From the cell containing the given text, extract its center point as (x, y) coordinate. 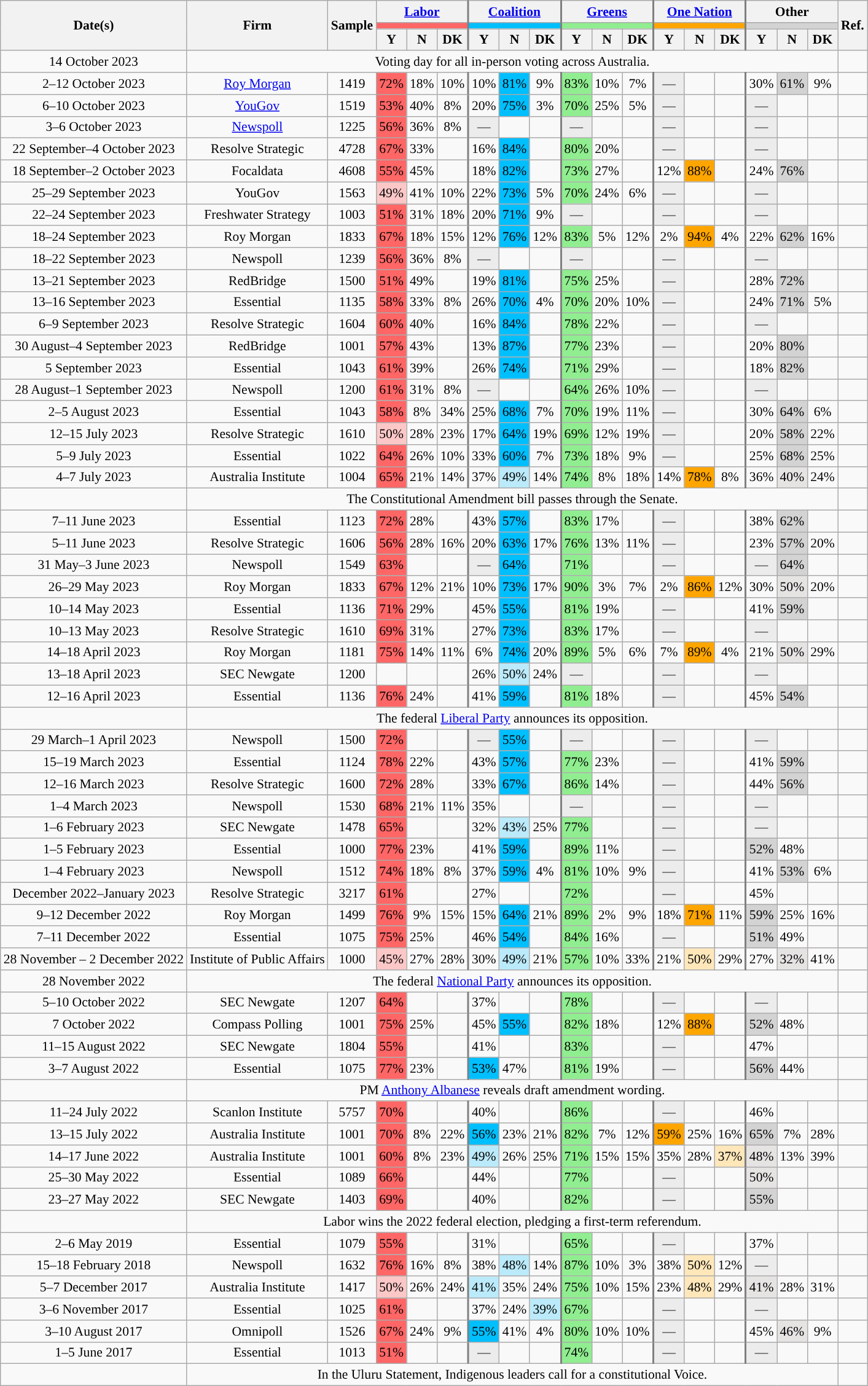
12–16 March 2023 (93, 784)
1419 (352, 84)
5–7 December 2017 (93, 1288)
1013 (352, 1353)
13–15 July 2022 (93, 1134)
1563 (352, 193)
1–5 June 2017 (93, 1353)
Scanlon Institute (257, 1113)
1530 (352, 806)
10–13 May 2023 (93, 631)
Sample (352, 26)
1804 (352, 1047)
Compass Polling (257, 1025)
1–4 March 2023 (93, 806)
Coalition (515, 12)
5 September 2023 (93, 368)
4608 (352, 171)
1512 (352, 872)
13–18 April 2023 (93, 675)
66% (391, 1178)
18 September–2 October 2023 (93, 171)
3–7 August 2022 (93, 1068)
3–6 October 2023 (93, 127)
2–6 May 2019 (93, 1243)
1499 (352, 915)
1207 (352, 1003)
7–11 December 2022 (93, 938)
1519 (352, 106)
1606 (352, 543)
31 May–3 June 2023 (93, 565)
22 September–4 October 2023 (93, 149)
1181 (352, 652)
14–18 April 2023 (93, 652)
1089 (352, 1178)
1004 (352, 477)
30 August–4 September 2023 (93, 346)
Date(s) (93, 26)
5–11 June 2023 (93, 543)
1123 (352, 522)
5757 (352, 1113)
25–30 May 2022 (93, 1178)
28 August–1 September 2023 (93, 390)
94% (700, 237)
13–21 September 2023 (93, 281)
12–15 July 2023 (93, 434)
13–16 September 2023 (93, 302)
5–10 October 2022 (93, 1003)
1022 (352, 456)
PM Anthony Albanese reveals draft amendment wording. (512, 1090)
Labor wins the 2022 federal election, pledging a first-term referendum. (512, 1222)
14–17 June 2022 (93, 1156)
15–19 March 2023 (93, 762)
6–9 September 2023 (93, 324)
1417 (352, 1288)
December 2022–January 2023 (93, 893)
3–6 November 2017 (93, 1309)
11–15 August 2022 (93, 1047)
1–6 February 2023 (93, 828)
1025 (352, 1309)
One Nation (699, 12)
11–24 July 2022 (93, 1113)
12–16 April 2023 (93, 697)
28 November – 2 December 2022 (93, 959)
Ref. (853, 26)
1239 (352, 259)
9–12 December 2022 (93, 915)
18–24 September 2023 (93, 237)
1549 (352, 565)
28 November 2022 (93, 981)
23–27 May 2022 (93, 1200)
5–9 July 2023 (93, 456)
1079 (352, 1243)
The Constitutional Amendment bill passes through the Senate. (512, 499)
1225 (352, 127)
26–29 May 2023 (93, 587)
3–10 August 2017 (93, 1331)
Omnipoll (257, 1331)
The federal National Party announces its opposition. (512, 981)
7–11 June 2023 (93, 522)
1600 (352, 784)
4728 (352, 149)
1135 (352, 302)
Other (792, 12)
6–10 October 2023 (93, 106)
29 March–1 April 2023 (93, 740)
7 October 2022 (93, 1025)
In the Uluru Statement, Indigenous leaders call for a constitutional Voice. (512, 1375)
18–22 September 2023 (93, 259)
Firm (257, 26)
90% (576, 587)
1604 (352, 324)
The federal Liberal Party announces its opposition. (512, 718)
1526 (352, 1331)
4–7 July 2023 (93, 477)
Focaldata (257, 171)
15–18 February 2018 (93, 1266)
2–5 August 2023 (93, 412)
22–24 September 2023 (93, 215)
Institute of Public Affairs (257, 959)
Greens (607, 12)
2–12 October 2023 (93, 84)
1124 (352, 762)
3217 (352, 893)
14 October 2023 (93, 62)
1478 (352, 828)
Labor (422, 12)
Freshwater Strategy (257, 215)
Voting day for all in-person voting across Australia. (512, 62)
10–14 May 2023 (93, 609)
1–4 February 2023 (93, 872)
1–5 February 2023 (93, 850)
1632 (352, 1266)
1403 (352, 1200)
25–29 September 2023 (93, 193)
1003 (352, 215)
34% (453, 412)
